Scan for the cell matching the given text and deliver its [x, y] coordinate at center. 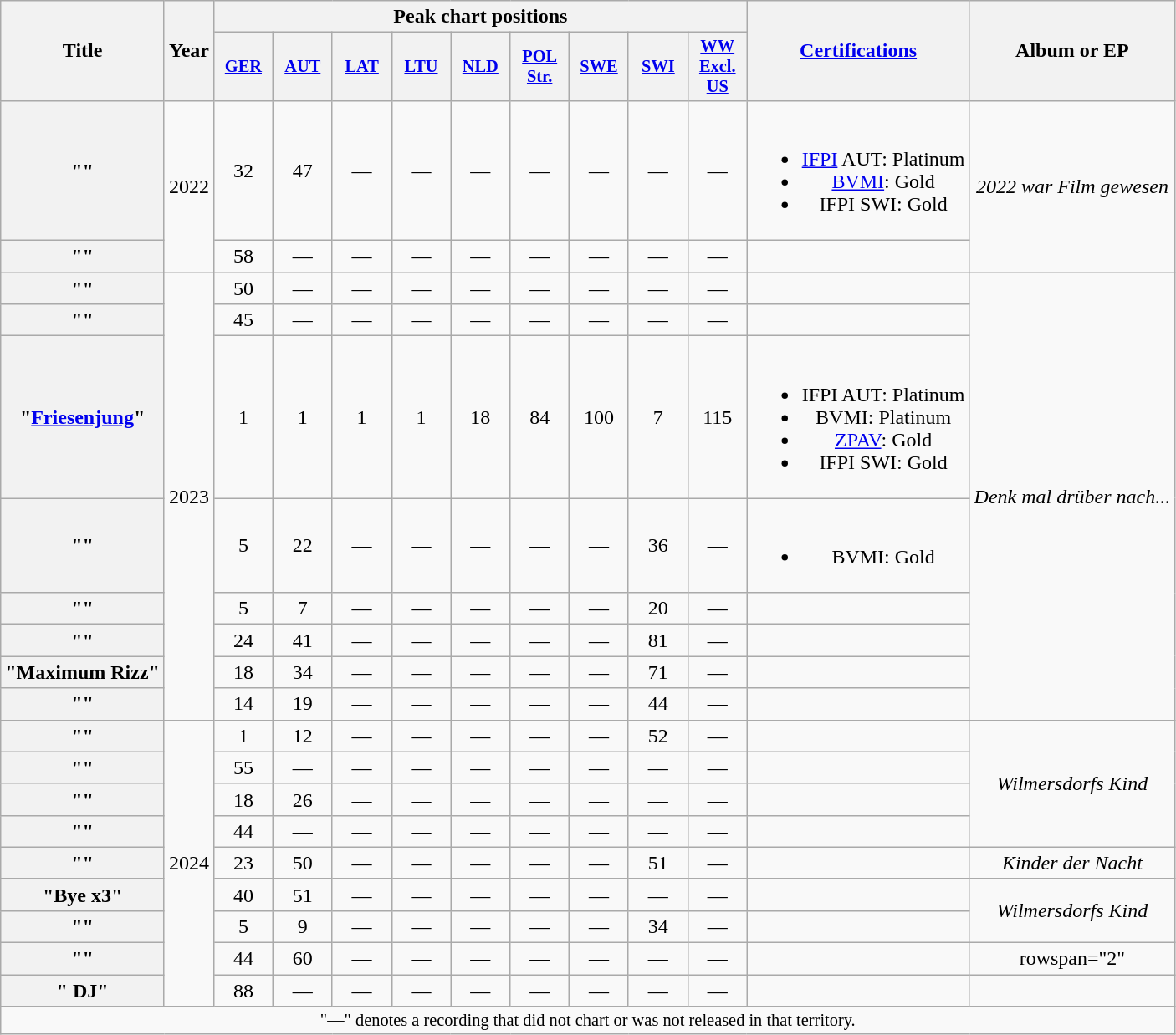
LTU [422, 67]
84 [540, 417]
45 [243, 320]
WWExcl.US [718, 67]
81 [657, 640]
115 [718, 417]
55 [243, 767]
Denk mal drüber nach... [1072, 497]
2023 [189, 497]
Year [189, 51]
52 [657, 736]
Certifications [858, 51]
rowspan="2" [1072, 959]
71 [657, 672]
24 [243, 640]
41 [303, 640]
32 [243, 171]
Title [83, 51]
19 [303, 704]
"Friesenjung" [83, 417]
2024 [189, 863]
"Maximum Rizz" [83, 672]
26 [303, 799]
58 [243, 257]
LAT [361, 67]
40 [243, 895]
POLStr. [540, 67]
BVMI: Gold [858, 545]
20 [657, 609]
NLD [480, 67]
22 [303, 545]
23 [243, 863]
IFPI AUT: PlatinumBVMI: PlatinumZPAV: GoldIFPI SWI: Gold [858, 417]
"Bye x3" [83, 895]
GER [243, 67]
47 [303, 171]
36 [657, 545]
SWI [657, 67]
2022 war Film gewesen [1072, 186]
IFPI AUT: PlatinumBVMI: GoldIFPI SWI: Gold [858, 171]
Album or EP [1072, 51]
9 [303, 926]
SWE [599, 67]
12 [303, 736]
14 [243, 704]
2022 [189, 186]
"—" denotes a recording that did not chart or was not released in that territory. [588, 1021]
" DJ" [83, 991]
60 [303, 959]
100 [599, 417]
Peak chart positions [480, 17]
AUT [303, 67]
Kinder der Nacht [1072, 863]
88 [243, 991]
